Capture the cell that displays the provided text and extract its (x, y) central coordinate. 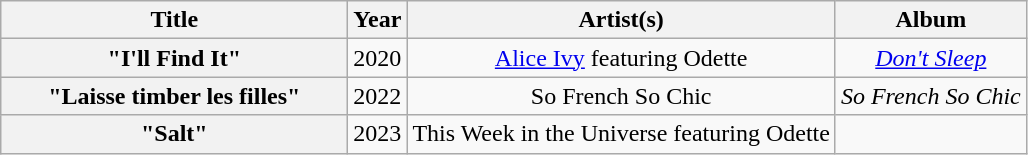
"I'll Find It" (174, 58)
Year (378, 20)
Album (930, 20)
Don't Sleep (930, 58)
2023 (378, 134)
Artist(s) (622, 20)
2020 (378, 58)
This Week in the Universe featuring Odette (622, 134)
"Salt" (174, 134)
"Laisse timber les filles" (174, 96)
Alice Ivy featuring Odette (622, 58)
Title (174, 20)
2022 (378, 96)
